Extract the (x, y) coordinate from the center of the cell holding the provided text.  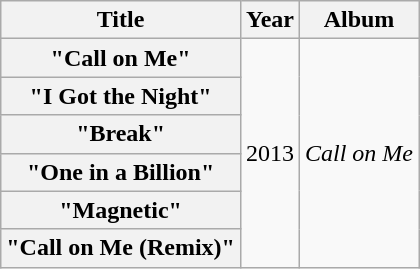
Title (121, 20)
"Magnetic" (121, 210)
"Call on Me" (121, 58)
Album (358, 20)
"Break" (121, 134)
Year (270, 20)
"Call on Me (Remix)" (121, 248)
Call on Me (358, 153)
2013 (270, 153)
"One in a Billion" (121, 172)
"I Got the Night" (121, 96)
